Detect which cell encompasses the target text, then output its [x, y] center coordinate. 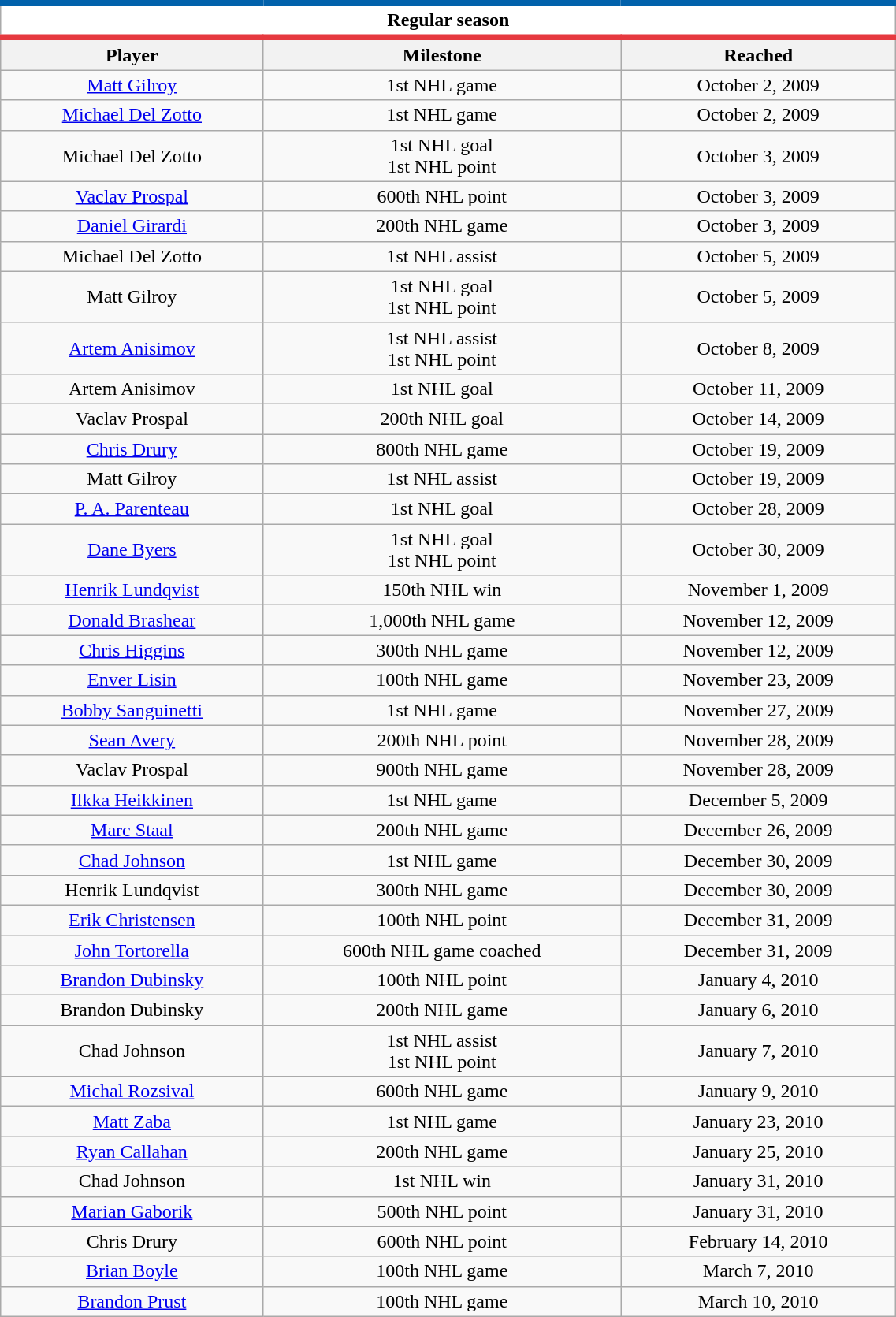
Enver Lisin [132, 680]
200th NHL goal [442, 419]
October 28, 2009 [758, 509]
900th NHL game [442, 770]
Marc Staal [132, 830]
January 7, 2010 [758, 1051]
Ryan Callahan [132, 1151]
500th NHL point [442, 1211]
January 4, 2010 [758, 980]
October 11, 2009 [758, 389]
Sean Avery [132, 740]
October 8, 2009 [758, 348]
Matt Zaba [132, 1122]
December 5, 2009 [758, 800]
1st NHL win [442, 1181]
November 27, 2009 [758, 710]
200th NHL point [442, 740]
Brian Boyle [132, 1271]
150th NHL win [442, 590]
November 23, 2009 [758, 680]
November 1, 2009 [758, 590]
Milestone [442, 54]
Dane Byers [132, 550]
January 9, 2010 [758, 1092]
Player [132, 54]
March 10, 2010 [758, 1301]
Michal Rozsival [132, 1092]
December 26, 2009 [758, 830]
800th NHL game [442, 448]
January 6, 2010 [758, 1010]
600th NHL game coached [442, 950]
Reached [758, 54]
Ilkka Heikkinen [132, 800]
January 25, 2010 [758, 1151]
P. A. Parenteau [132, 509]
February 14, 2010 [758, 1241]
January 23, 2010 [758, 1122]
Donald Brashear [132, 620]
March 7, 2010 [758, 1271]
Brandon Prust [132, 1301]
Chris Higgins [132, 650]
1,000th NHL game [442, 620]
October 14, 2009 [758, 419]
Erik Christensen [132, 920]
Daniel Girardi [132, 226]
October 30, 2009 [758, 550]
John Tortorella [132, 950]
Bobby Sanguinetti [132, 710]
600th NHL game [442, 1092]
Regular season [448, 20]
Marian Gaborik [132, 1211]
